Capture the cell that displays the provided text and extract its (x, y) central coordinate. 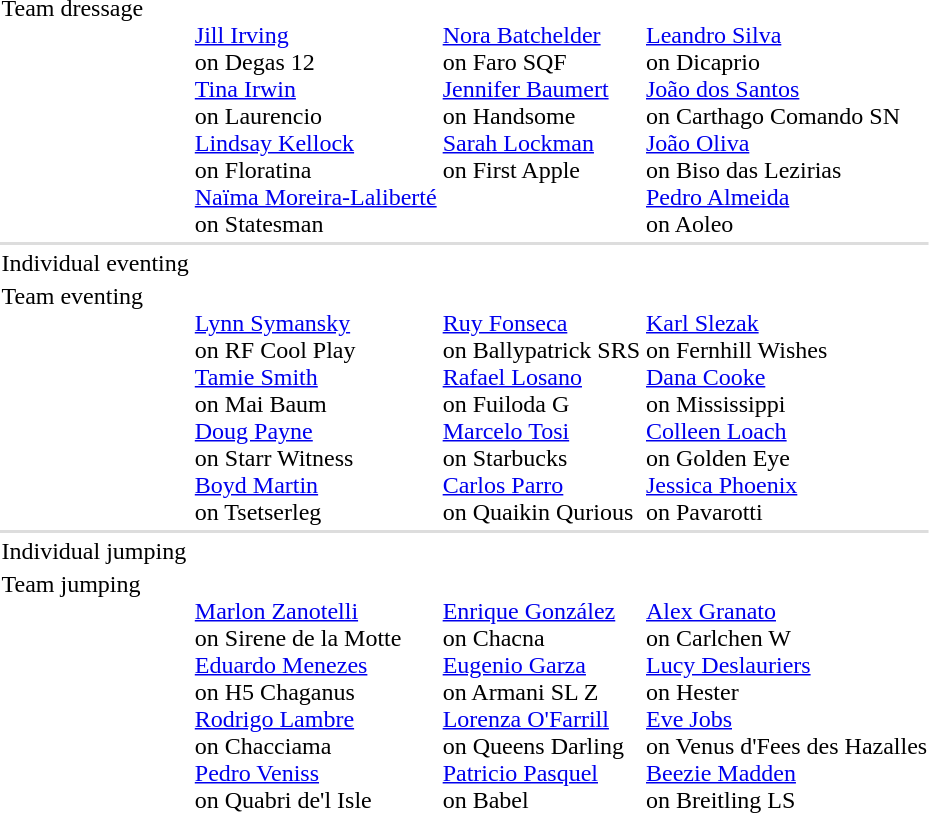
Karl Slezakon Fernhill WishesDana Cookeon MississippiColleen Loachon Golden EyeJessica Phoenixon Pavarotti (787, 404)
Team eventing (95, 404)
Individual jumping (95, 551)
Individual eventing (95, 263)
Ruy Fonseca on Ballypatrick SRSRafael Losanoon Fuiloda GMarcelo Tosion StarbucksCarlos Parro on Quaikin Qurious (541, 404)
Lynn Symanskyon RF Cool PlayTamie Smithon Mai BaumDoug Payneon Starr WitnessBoyd Martinon Tsetserleg (316, 404)
